Return [x, y] of the center of cell containing provided text 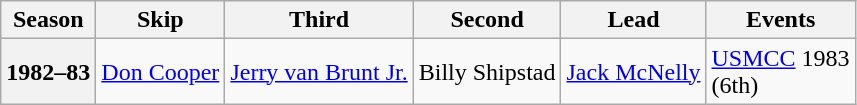
Season [48, 20]
Jerry van Brunt Jr. [319, 72]
Second [487, 20]
Jack McNelly [634, 72]
Third [319, 20]
Billy Shipstad [487, 72]
Lead [634, 20]
USMCC 1983 (6th) [780, 72]
1982–83 [48, 72]
Skip [160, 20]
Don Cooper [160, 72]
Events [780, 20]
